Output the (X, Y) coordinate of the center of the cell containing the given text.  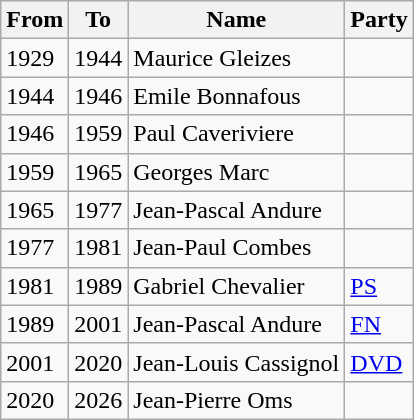
Jean-Paul Combes (236, 248)
Emile Bonnafous (236, 96)
2026 (98, 400)
PS (379, 286)
Maurice Gleizes (236, 58)
To (98, 20)
Jean-Louis Cassignol (236, 362)
Jean-Pierre Oms (236, 400)
Paul Caveriviere (236, 134)
Name (236, 20)
DVD (379, 362)
Georges Marc (236, 172)
Gabriel Chevalier (236, 286)
1929 (35, 58)
From (35, 20)
Party (379, 20)
FN (379, 324)
